From the cell containing the given text, extract its center point as (x, y) coordinate. 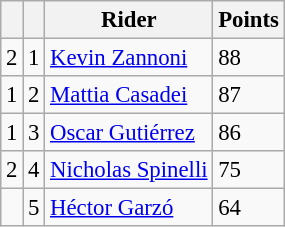
4 (34, 170)
Rider (129, 20)
64 (248, 208)
87 (248, 95)
Oscar Gutiérrez (129, 133)
Mattia Casadei (129, 95)
88 (248, 58)
Héctor Garzó (129, 208)
Kevin Zannoni (129, 58)
Nicholas Spinelli (129, 170)
Points (248, 20)
5 (34, 208)
3 (34, 133)
86 (248, 133)
75 (248, 170)
